Output the (x, y) coordinate of the center of the cell containing the given text.  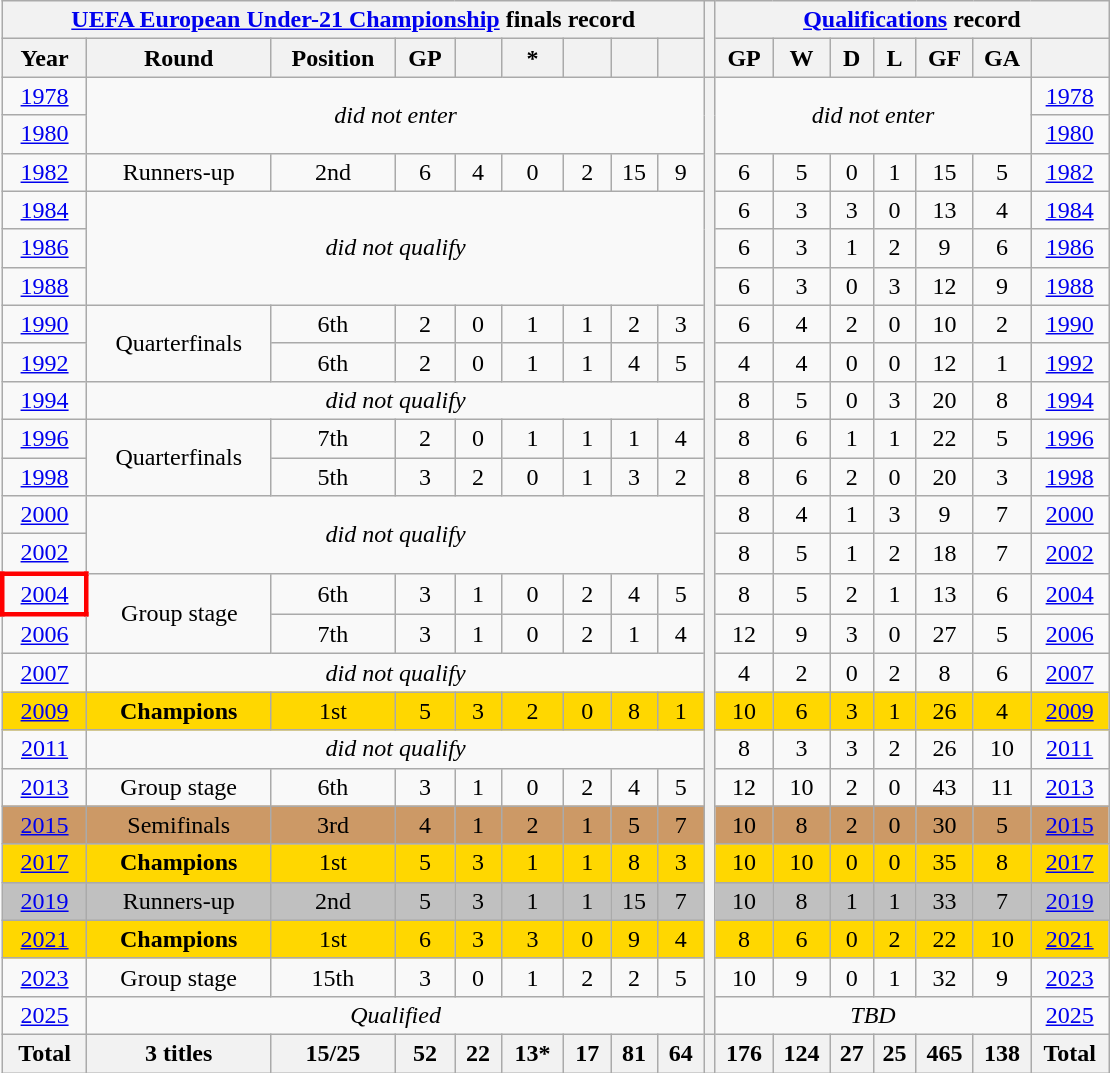
43 (944, 787)
25 (894, 1053)
TBD (872, 1015)
32 (944, 977)
* (532, 58)
UEFA European Under-21 Championship finals record (353, 20)
Semifinals (179, 825)
15/25 (332, 1053)
176 (744, 1053)
465 (944, 1053)
18 (944, 554)
D (852, 58)
35 (944, 863)
L (894, 58)
52 (424, 1053)
15th (332, 977)
13* (532, 1053)
GF (944, 58)
3 titles (179, 1053)
Qualifications record (912, 20)
Qualified (396, 1015)
11 (1002, 787)
138 (1002, 1053)
17 (588, 1053)
33 (944, 901)
5th (332, 477)
30 (944, 825)
Year (44, 58)
64 (680, 1053)
W (802, 58)
GA (1002, 58)
81 (634, 1053)
3rd (332, 825)
Round (179, 58)
Position (332, 58)
124 (802, 1053)
